Locate the cell with the specified text and output its [X, Y] center coordinate. 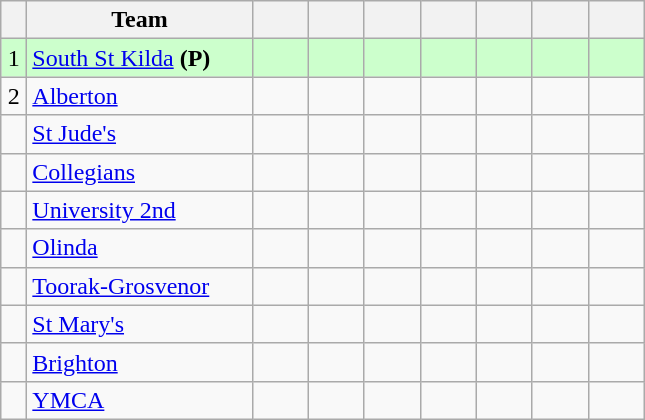
YMCA [140, 400]
Toorak-Grosvenor [140, 286]
Team [140, 20]
2 [14, 96]
1 [14, 58]
South St Kilda (P) [140, 58]
Brighton [140, 362]
Collegians [140, 172]
Olinda [140, 248]
University 2nd [140, 210]
St Jude's [140, 134]
St Mary's [140, 324]
Alberton [140, 96]
